From the cell containing the given text, extract its center point as (x, y) coordinate. 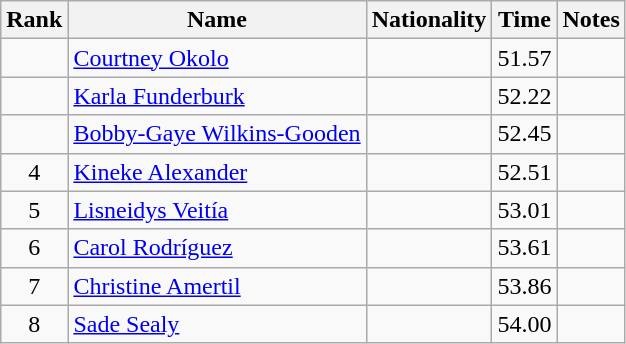
Carol Rodríguez (217, 248)
Time (524, 20)
Rank (34, 20)
52.51 (524, 172)
Lisneidys Veitía (217, 210)
Kineke Alexander (217, 172)
6 (34, 248)
Name (217, 20)
4 (34, 172)
52.22 (524, 96)
5 (34, 210)
53.86 (524, 286)
7 (34, 286)
52.45 (524, 134)
Sade Sealy (217, 324)
Courtney Okolo (217, 58)
53.01 (524, 210)
Karla Funderburk (217, 96)
Nationality (429, 20)
51.57 (524, 58)
54.00 (524, 324)
Notes (591, 20)
8 (34, 324)
Christine Amertil (217, 286)
Bobby-Gaye Wilkins-Gooden (217, 134)
53.61 (524, 248)
